Extract the [x, y] coordinate from the center of the cell holding the provided text.  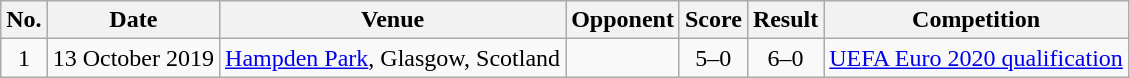
5–0 [713, 58]
Date [133, 20]
Venue [393, 20]
Result [785, 20]
13 October 2019 [133, 58]
1 [24, 58]
Hampden Park, Glasgow, Scotland [393, 58]
No. [24, 20]
Score [713, 20]
UEFA Euro 2020 qualification [976, 58]
6–0 [785, 58]
Competition [976, 20]
Opponent [623, 20]
